Return the (x, y) coordinate for the center point of the cell that contains the specified text.  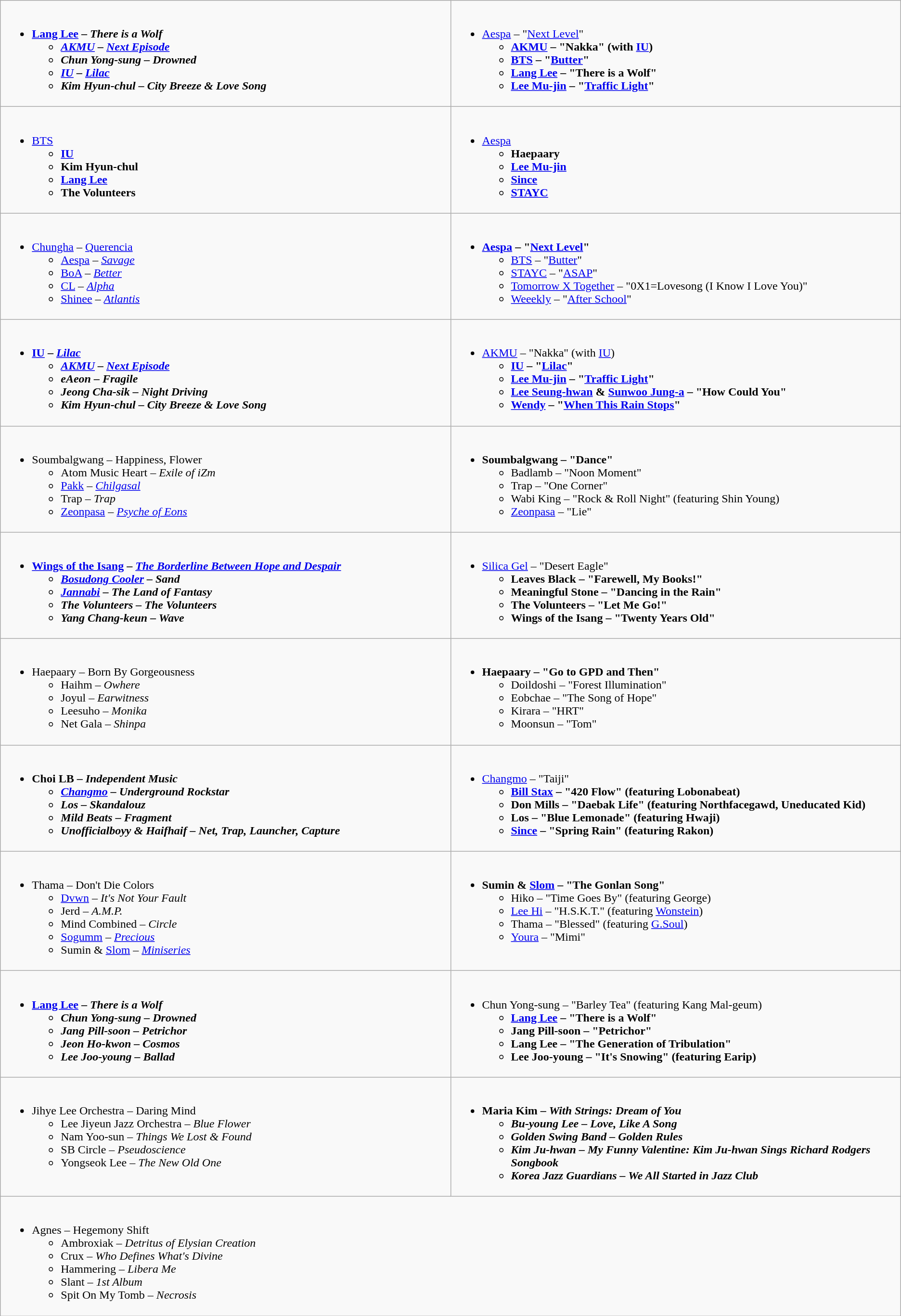
BTSIUKim Hyun-chulLang LeeThe Volunteers (225, 160)
Soumbalgwang – "Dance"Badlamb – "Noon Moment"Trap – "One Corner"Wabi King – "Rock & Roll Night" (featuring Shin Young)Zeonpasa – "Lie" (676, 479)
AespaHaepaaryLee Mu-jinSinceSTAYC (676, 160)
Soumbalgwang – Happiness, FlowerAtom Music Heart – Exile of iZmPakk – ChilgasalTrap – TrapZeonpasa – Psyche of Eons (225, 479)
Aespa – "Next Level"BTS – "Butter"STAYC – "ASAP"Tomorrow X Together – "0X1=Lovesong (I Know I Love You)"Weeekly – "After School" (676, 267)
Lang Lee – There is a WolfAKMU – Next EpisodeChun Yong-sung – DrownedIU – LilacKim Hyun-chul – City Breeze & Love Song (225, 54)
Haepaary – "Go to GPD and Then"Doildoshi – "Forest Illumination"Eobchae – "The Song of Hope"Kirara – "HRT"Moonsun – "Tom" (676, 692)
Lang Lee – There is a WolfChun Yong-sung – DrownedJang Pill-soon – PetrichorJeon Ho-kwon – CosmosLee Joo-young – Ballad (225, 1024)
AKMU – "Nakka" (with IU)IU – "Lilac"Lee Mu-jin – "Traffic Light"Lee Seung-hwan & Sunwoo Jung-a – "How Could You"Wendy – "When This Rain Stops" (676, 372)
Haepaary – Born By GorgeousnessHaihm – OwhereJoyul – EarwitnessLeesuho – MonikaNet Gala – Shinpa (225, 692)
Chungha – QuerenciaAespa – SavageBoA – BetterCL – AlphaShinee – Atlantis (225, 267)
Aespa – "Next Level"AKMU – "Nakka" (with IU)BTS – "Butter"Lang Lee – "There is a Wolf"Lee Mu-jin – "Traffic Light" (676, 54)
Thama – Don't Die ColorsDvwn – It's Not Your FaultJerd – A.M.P.Mind Combined – CircleSogumm – PreciousSumin & Slom – Miniseries (225, 911)
IU – LilacAKMU – Next EpisodeeAeon – FragileJeong Cha-sik – Night DrivingKim Hyun-chul – City Breeze & Love Song (225, 372)
